Output the (X, Y) coordinate of the center of the cell containing the given text.  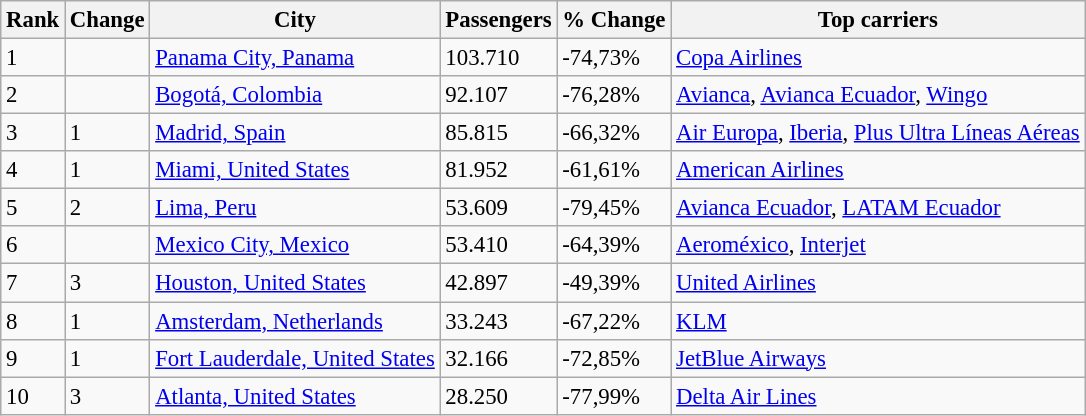
10 (33, 396)
City (295, 20)
-66,32% (614, 133)
-79,45% (614, 208)
-76,28% (614, 95)
-74,73% (614, 58)
Miami, United States (295, 170)
Air Europa, Iberia, Plus Ultra Líneas Aéreas (878, 133)
81.952 (498, 170)
Fort Lauderdale, United States (295, 358)
-72,85% (614, 358)
Change (108, 20)
Top carriers (878, 20)
92.107 (498, 95)
Madrid, Spain (295, 133)
8 (33, 321)
Copa Airlines (878, 58)
-67,22% (614, 321)
Atlanta, United States (295, 396)
9 (33, 358)
Panama City, Panama (295, 58)
% Change (614, 20)
53.609 (498, 208)
-64,39% (614, 245)
Delta Air Lines (878, 396)
United Airlines (878, 283)
Houston, United States (295, 283)
KLM (878, 321)
28.250 (498, 396)
Passengers (498, 20)
103.710 (498, 58)
Rank (33, 20)
Avianca, Avianca Ecuador, Wingo (878, 95)
7 (33, 283)
-49,39% (614, 283)
Avianca Ecuador, LATAM Ecuador (878, 208)
Lima, Peru (295, 208)
Aeroméxico, Interjet (878, 245)
85.815 (498, 133)
Bogotá, Colombia (295, 95)
5 (33, 208)
6 (33, 245)
33.243 (498, 321)
53.410 (498, 245)
Mexico City, Mexico (295, 245)
JetBlue Airways (878, 358)
4 (33, 170)
American Airlines (878, 170)
-61,61% (614, 170)
-77,99% (614, 396)
32.166 (498, 358)
Amsterdam, Netherlands (295, 321)
42.897 (498, 283)
